Detect which cell encompasses the target text, then output its [x, y] center coordinate. 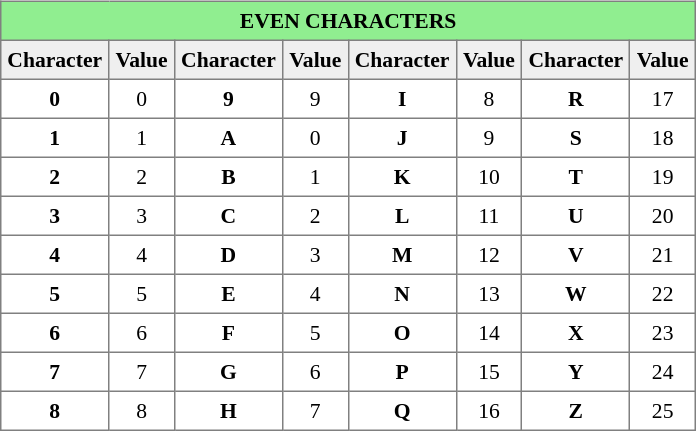
C [228, 216]
D [228, 254]
J [402, 138]
13 [488, 294]
N [402, 294]
24 [662, 372]
14 [488, 332]
V [576, 254]
F [228, 332]
Y [576, 372]
Z [576, 410]
15 [488, 372]
P [402, 372]
Q [402, 410]
K [402, 176]
G [228, 372]
12 [488, 254]
EVEN CHARACTERS [348, 20]
17 [662, 98]
23 [662, 332]
21 [662, 254]
B [228, 176]
19 [662, 176]
25 [662, 410]
20 [662, 216]
S [576, 138]
10 [488, 176]
H [228, 410]
E [228, 294]
11 [488, 216]
M [402, 254]
R [576, 98]
A [228, 138]
18 [662, 138]
O [402, 332]
X [576, 332]
16 [488, 410]
T [576, 176]
L [402, 216]
I [402, 98]
W [576, 294]
U [576, 216]
22 [662, 294]
